Return the (x, y) coordinate for the center point of the cell that contains the specified text.  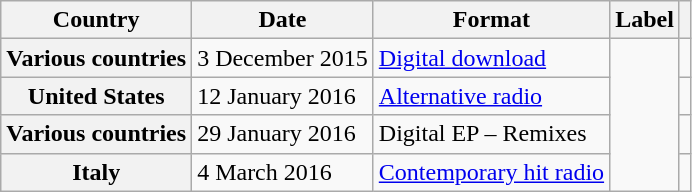
Digital download (491, 58)
12 January 2016 (283, 96)
Format (491, 20)
Country (96, 20)
29 January 2016 (283, 134)
4 March 2016 (283, 172)
United States (96, 96)
3 December 2015 (283, 58)
Date (283, 20)
Alternative radio (491, 96)
Label (645, 20)
Digital EP – Remixes (491, 134)
Contemporary hit radio (491, 172)
Italy (96, 172)
